Scan for the cell matching the given text and deliver its (X, Y) coordinate at center. 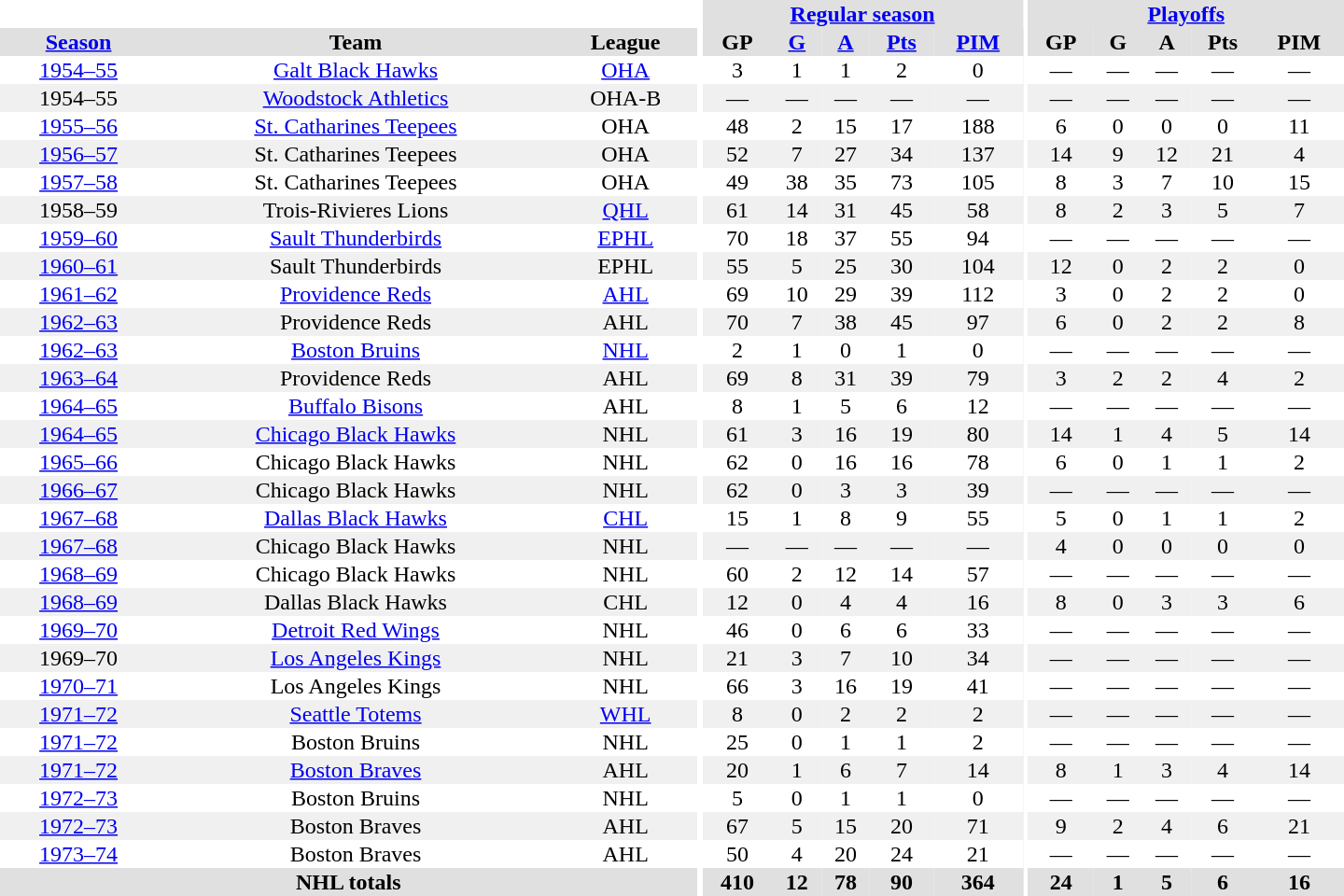
364 (978, 882)
29 (846, 294)
90 (902, 882)
Team (356, 42)
104 (978, 266)
QHL (625, 210)
66 (737, 686)
Galt Black Hawks (356, 70)
1970–71 (78, 686)
Woodstock Athletics (356, 98)
1973–74 (78, 854)
1961–62 (78, 294)
80 (978, 434)
73 (902, 182)
Buffalo Bisons (356, 406)
35 (846, 182)
58 (978, 210)
1965–66 (78, 462)
112 (978, 294)
27 (846, 154)
WHL (625, 714)
71 (978, 826)
1959–60 (78, 238)
79 (978, 378)
97 (978, 322)
OHA-B (625, 98)
137 (978, 154)
1958–59 (78, 210)
Detroit Red Wings (356, 630)
11 (1299, 126)
League (625, 42)
37 (846, 238)
57 (978, 574)
50 (737, 854)
30 (902, 266)
410 (737, 882)
Trois-Rivieres Lions (356, 210)
60 (737, 574)
46 (737, 630)
188 (978, 126)
1957–58 (78, 182)
94 (978, 238)
41 (978, 686)
67 (737, 826)
1963–64 (78, 378)
1956–57 (78, 154)
1955–56 (78, 126)
49 (737, 182)
Seattle Totems (356, 714)
1966–67 (78, 490)
48 (737, 126)
33 (978, 630)
105 (978, 182)
Regular season (862, 14)
NHL totals (349, 882)
Playoffs (1186, 14)
17 (902, 126)
Season (78, 42)
18 (797, 238)
1960–61 (78, 266)
52 (737, 154)
